Capture the cell that displays the provided text and extract its [x, y] central coordinate. 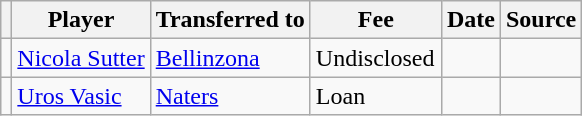
Nicola Sutter [81, 58]
Source [540, 20]
Player [81, 20]
Undisclosed [376, 58]
Date [470, 20]
Bellinzona [230, 58]
Loan [376, 96]
Naters [230, 96]
Transferred to [230, 20]
Uros Vasic [81, 96]
Fee [376, 20]
